From the cell containing the given text, extract its center point as (x, y) coordinate. 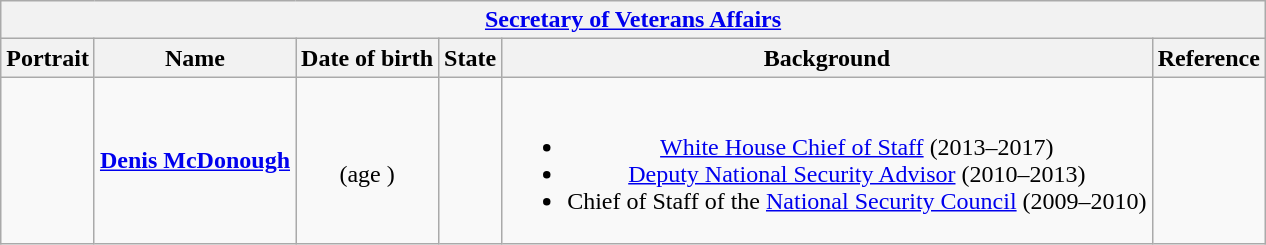
State (470, 58)
Background (828, 58)
(age ) (368, 160)
White House Chief of Staff (2013–2017)Deputy National Security Advisor (2010–2013)Chief of Staff of the National Security Council (2009–2010) (828, 160)
Reference (1208, 58)
Name (194, 58)
Portrait (48, 58)
Denis McDonough (194, 160)
Date of birth (368, 58)
Secretary of Veterans Affairs (634, 20)
